From the cell containing the given text, extract its center point as (x, y) coordinate. 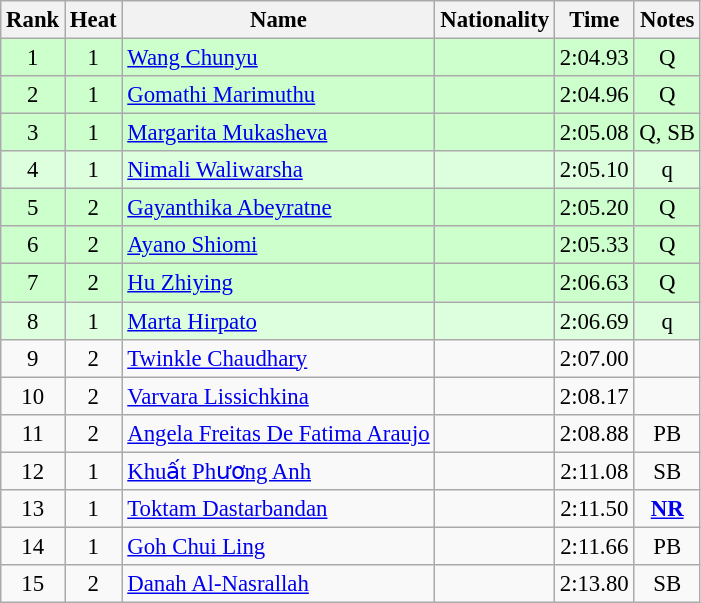
Hu Zhiying (278, 283)
10 (33, 396)
Rank (33, 20)
2:06.69 (594, 321)
8 (33, 321)
Marta Hirpato (278, 321)
Danah Al-Nasrallah (278, 584)
14 (33, 546)
5 (33, 208)
7 (33, 283)
NR (667, 509)
2:13.80 (594, 584)
Gomathi Marimuthu (278, 95)
Notes (667, 20)
15 (33, 584)
Angela Freitas De Fatima Araujo (278, 433)
2:06.63 (594, 283)
4 (33, 170)
Varvara Lissichkina (278, 396)
2:05.08 (594, 133)
Gayanthika Abeyratne (278, 208)
Khuất Phương Anh (278, 471)
2:05.33 (594, 245)
Twinkle Chaudhary (278, 358)
Ayano Shiomi (278, 245)
12 (33, 471)
Time (594, 20)
2:11.08 (594, 471)
Nimali Waliwarsha (278, 170)
Heat (94, 20)
9 (33, 358)
2:05.20 (594, 208)
Toktam Dastarbandan (278, 509)
Goh Chui Ling (278, 546)
2:04.96 (594, 95)
2:08.88 (594, 433)
13 (33, 509)
2:05.10 (594, 170)
6 (33, 245)
2:07.00 (594, 358)
2:11.50 (594, 509)
Q, SB (667, 133)
2:04.93 (594, 58)
3 (33, 133)
2:08.17 (594, 396)
11 (33, 433)
Name (278, 20)
Margarita Mukasheva (278, 133)
2:11.66 (594, 546)
Nationality (494, 20)
Wang Chunyu (278, 58)
